Provide the (x, y) coordinate of the cell's center where the given text is located.  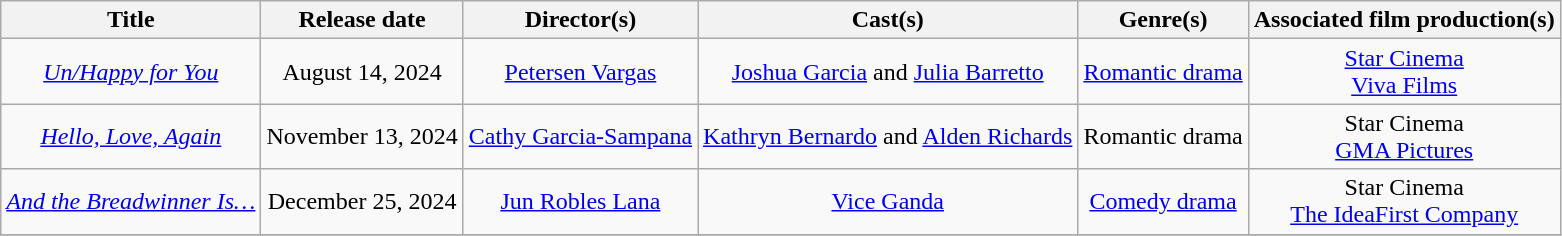
Cathy Garcia-Sampana (580, 136)
And the Breadwinner Is… (131, 202)
Jun Robles Lana (580, 202)
Vice Ganda (888, 202)
Comedy drama (1163, 202)
Hello, Love, Again (131, 136)
Release date (362, 20)
Genre(s) (1163, 20)
Petersen Vargas (580, 72)
August 14, 2024 (362, 72)
Joshua Garcia and Julia Barretto (888, 72)
Associated film production(s) (1404, 20)
Un/Happy for You (131, 72)
Title (131, 20)
Star CinemaGMA Pictures (1404, 136)
Cast(s) (888, 20)
November 13, 2024 (362, 136)
Star CinemaThe IdeaFirst Company (1404, 202)
December 25, 2024 (362, 202)
Kathryn Bernardo and Alden Richards (888, 136)
Star CinemaViva Films (1404, 72)
Director(s) (580, 20)
